Return the [x, y] coordinate for the center point of the cell that contains the specified text.  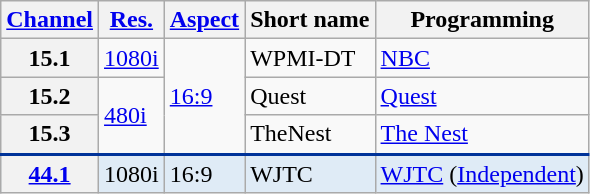
The Nest [482, 134]
Aspect [204, 20]
Res. [132, 20]
TheNest [310, 134]
44.1 [50, 174]
WJTC (Independent) [482, 174]
480i [132, 116]
15.2 [50, 96]
WJTC [310, 174]
15.3 [50, 134]
Channel [50, 20]
WPMI-DT [310, 58]
Programming [482, 20]
NBC [482, 58]
15.1 [50, 58]
Short name [310, 20]
